From the cell containing the given text, extract its center point as (x, y) coordinate. 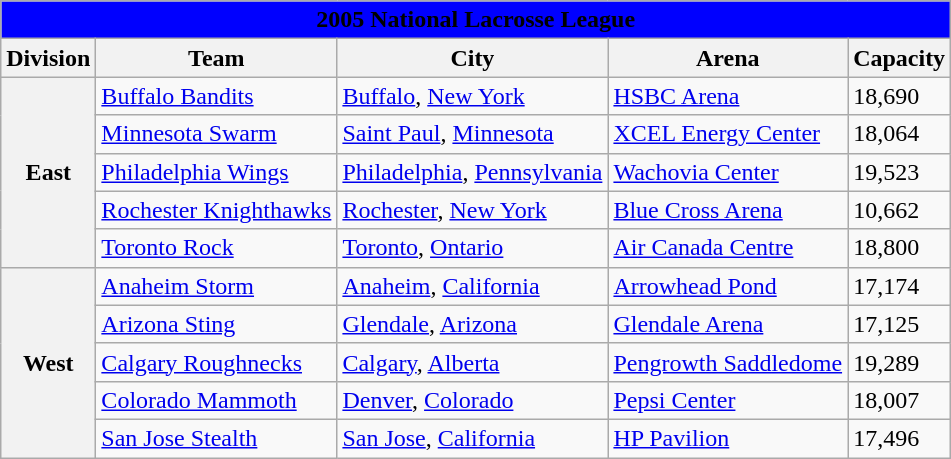
Buffalo, New York (472, 96)
XCEL Energy Center (728, 134)
Calgary, Alberta (472, 362)
City (472, 58)
Toronto, Ontario (472, 248)
Team (216, 58)
Rochester Knighthawks (216, 210)
18,690 (900, 96)
Arizona Sting (216, 324)
19,523 (900, 172)
17,174 (900, 286)
San Jose Stealth (216, 438)
Pepsi Center (728, 400)
Wachovia Center (728, 172)
18,064 (900, 134)
Philadelphia, Pennsylvania (472, 172)
Philadelphia Wings (216, 172)
Buffalo Bandits (216, 96)
HP Pavilion (728, 438)
Saint Paul, Minnesota (472, 134)
East (48, 172)
Glendale Arena (728, 324)
Rochester, New York (472, 210)
Minnesota Swarm (216, 134)
Arena (728, 58)
West (48, 362)
Division (48, 58)
17,496 (900, 438)
Glendale, Arizona (472, 324)
HSBC Arena (728, 96)
Anaheim Storm (216, 286)
Capacity (900, 58)
Denver, Colorado (472, 400)
10,662 (900, 210)
19,289 (900, 362)
Pengrowth Saddledome (728, 362)
18,800 (900, 248)
2005 National Lacrosse League (476, 20)
San Jose, California (472, 438)
Colorado Mammoth (216, 400)
Air Canada Centre (728, 248)
Calgary Roughnecks (216, 362)
17,125 (900, 324)
Anaheim, California (472, 286)
18,007 (900, 400)
Arrowhead Pond (728, 286)
Blue Cross Arena (728, 210)
Toronto Rock (216, 248)
